Output the [X, Y] coordinate of the center of the cell containing the given text.  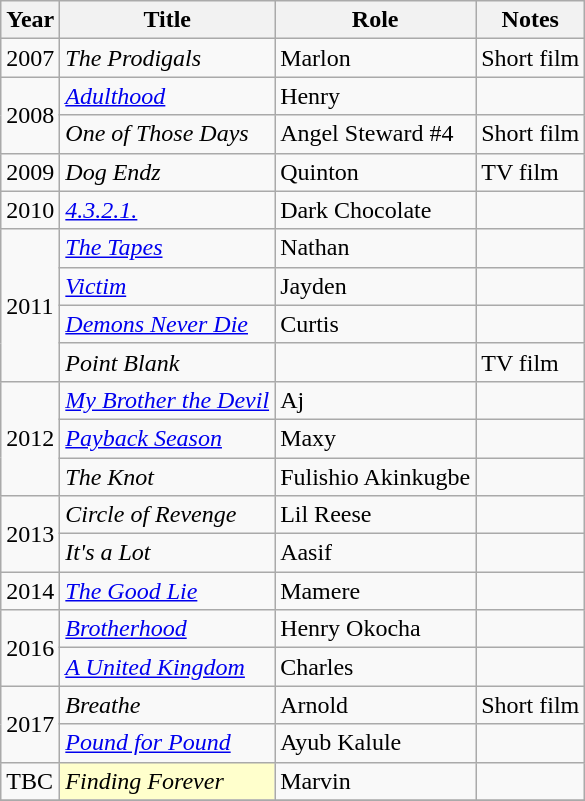
Breathe [168, 705]
2007 [30, 58]
Maxy [376, 438]
2010 [30, 210]
2011 [30, 305]
Lil Reese [376, 515]
Finding Forever [168, 781]
Jayden [376, 286]
Henry Okocha [376, 629]
The Knot [168, 477]
Arnold [376, 705]
Year [30, 20]
Nathan [376, 248]
One of Those Days [168, 134]
Title [168, 20]
Aj [376, 400]
The Tapes [168, 248]
2013 [30, 534]
Dark Chocolate [376, 210]
Aasif [376, 553]
The Good Lie [168, 591]
It's a Lot [168, 553]
Ayub Kalule [376, 743]
Marlon [376, 58]
Point Blank [168, 362]
Mamere [376, 591]
Role [376, 20]
Demons Never Die [168, 324]
Charles [376, 667]
Notes [530, 20]
Circle of Revenge [168, 515]
Adulthood [168, 96]
2017 [30, 724]
2009 [30, 172]
The Prodigals [168, 58]
Fulishio Akinkugbe [376, 477]
Victim [168, 286]
2016 [30, 648]
Curtis [376, 324]
4.3.2.1. [168, 210]
Marvin [376, 781]
Quinton [376, 172]
Dog Endz [168, 172]
Brotherhood [168, 629]
TBC [30, 781]
Angel Steward #4 [376, 134]
Henry [376, 96]
My Brother the Devil [168, 400]
Pound for Pound [168, 743]
2008 [30, 115]
2012 [30, 438]
A United Kingdom [168, 667]
2014 [30, 591]
Payback Season [168, 438]
